Identify which cell holds the provided text, then report its (X, Y) central coordinate. 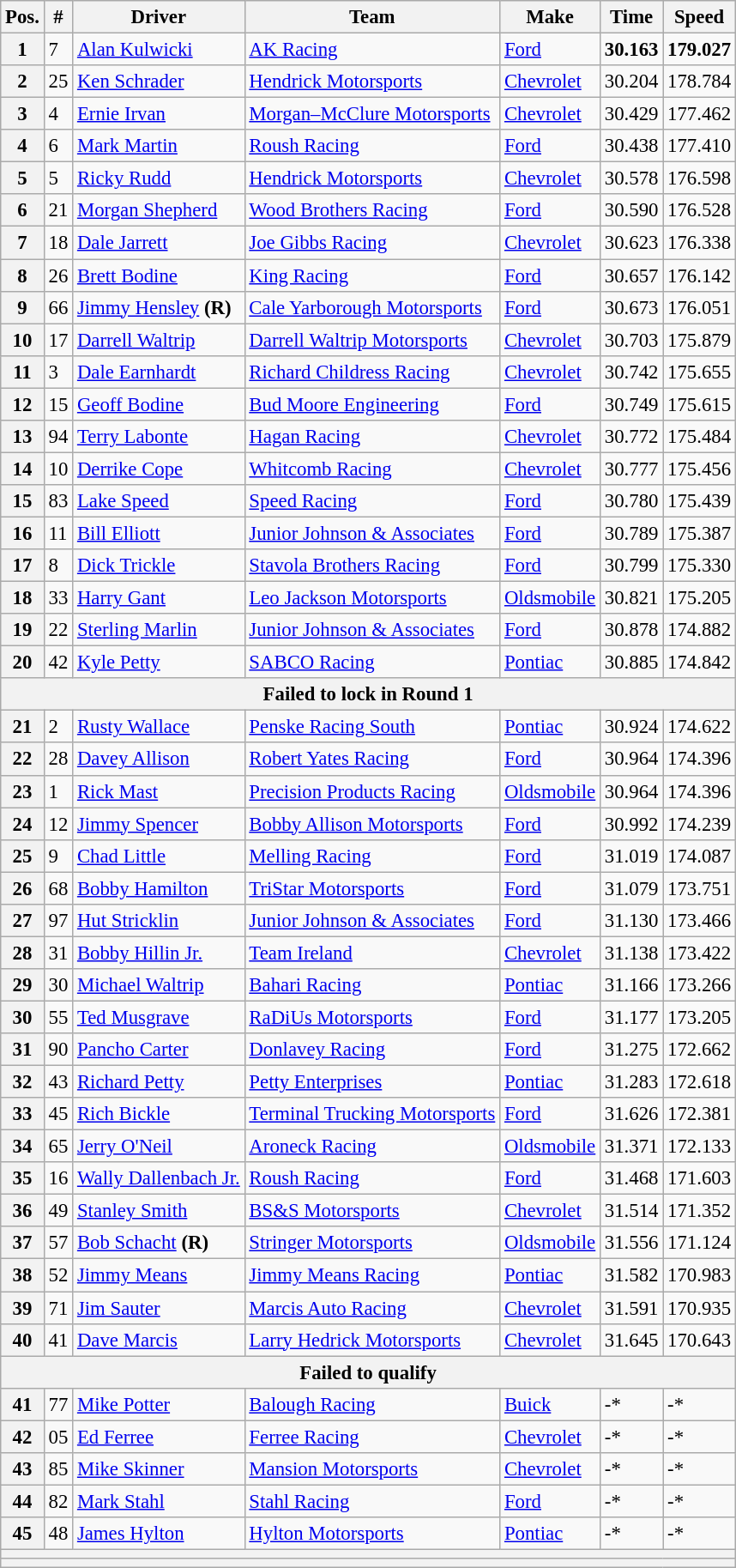
BS&S Motorsports (372, 1211)
Melling Racing (372, 856)
Leo Jackson Motorsports (372, 598)
31.371 (631, 1147)
175.879 (700, 340)
97 (58, 921)
Kyle Petty (159, 663)
Ken Schrader (159, 82)
30.623 (631, 243)
31.079 (631, 888)
30.799 (631, 566)
175.205 (700, 598)
30.878 (631, 630)
31.468 (631, 1178)
171.124 (700, 1244)
Ferree Racing (372, 1437)
177.462 (700, 114)
Petty Enterprises (372, 1082)
Donlavey Racing (372, 1050)
TriStar Motorsports (372, 888)
174.882 (700, 630)
RaDiUs Motorsports (372, 1017)
Rick Mast (159, 791)
178.784 (700, 82)
Ed Ferree (159, 1437)
175.387 (700, 533)
173.751 (700, 888)
Make (551, 17)
30.992 (631, 824)
Balough Racing (372, 1404)
Jerry O'Neil (159, 1147)
175.615 (700, 404)
Bobby Allison Motorsports (372, 824)
Dale Earnhardt (159, 372)
170.643 (700, 1340)
172.618 (700, 1082)
30.657 (631, 275)
172.133 (700, 1147)
Sterling Marlin (159, 630)
Cale Yarborough Motorsports (372, 307)
173.466 (700, 921)
173.422 (700, 953)
176.598 (700, 179)
14 (22, 469)
Terminal Trucking Motorsports (372, 1114)
38 (22, 1275)
20 (22, 663)
James Hylton (159, 1534)
Mark Martin (159, 146)
175.484 (700, 437)
30.742 (631, 372)
30.673 (631, 307)
30.438 (631, 146)
31.514 (631, 1211)
Ted Musgrave (159, 1017)
Bill Elliott (159, 533)
Dave Marcis (159, 1340)
Dick Trickle (159, 566)
Morgan Shepherd (159, 210)
Robert Yates Racing (372, 760)
Mansion Motorsports (372, 1469)
Whitcomb Racing (372, 469)
Jimmy Means Racing (372, 1275)
Davey Allison (159, 760)
King Racing (372, 275)
30.789 (631, 533)
Morgan–McClure Motorsports (372, 114)
31.166 (631, 985)
Ricky Rudd (159, 179)
30.429 (631, 114)
Terry Labonte (159, 437)
Speed (700, 17)
Buick (551, 1404)
174.239 (700, 824)
31.019 (631, 856)
# (58, 17)
Stahl Racing (372, 1501)
Hylton Motorsports (372, 1534)
55 (58, 1017)
31.177 (631, 1017)
179.027 (700, 50)
Darrell Waltrip Motorsports (372, 340)
Bob Schacht (R) (159, 1244)
172.662 (700, 1050)
31.556 (631, 1244)
31.283 (631, 1082)
174.622 (700, 727)
Geoff Bodine (159, 404)
30.204 (631, 82)
Pancho Carter (159, 1050)
Rusty Wallace (159, 727)
05 (58, 1437)
31.582 (631, 1275)
Failed to lock in Round 1 (369, 694)
Penske Racing South (372, 727)
Chad Little (159, 856)
176.142 (700, 275)
SABCO Racing (372, 663)
173.205 (700, 1017)
30.772 (631, 437)
34 (22, 1147)
44 (22, 1501)
175.456 (700, 469)
48 (58, 1534)
176.528 (700, 210)
19 (22, 630)
37 (22, 1244)
Darrell Waltrip (159, 340)
Harry Gant (159, 598)
171.352 (700, 1211)
29 (22, 985)
30.885 (631, 663)
171.603 (700, 1178)
35 (22, 1178)
Jim Sauter (159, 1308)
175.655 (700, 372)
65 (58, 1147)
Team Ireland (372, 953)
27 (22, 921)
Mike Potter (159, 1404)
Team (372, 17)
30.821 (631, 598)
68 (58, 888)
Pos. (22, 17)
13 (22, 437)
23 (22, 791)
94 (58, 437)
49 (58, 1211)
83 (58, 501)
30.590 (631, 210)
Aroneck Racing (372, 1147)
Richard Childress Racing (372, 372)
Wally Dallenbach Jr. (159, 1178)
24 (22, 824)
Jimmy Hensley (R) (159, 307)
Jimmy Spencer (159, 824)
AK Racing (372, 50)
32 (22, 1082)
Wood Brothers Racing (372, 210)
Rich Bickle (159, 1114)
Bud Moore Engineering (372, 404)
173.266 (700, 985)
174.087 (700, 856)
Time (631, 17)
Stringer Motorsports (372, 1244)
30.703 (631, 340)
57 (58, 1244)
Bobby Hamilton (159, 888)
31.591 (631, 1308)
30.749 (631, 404)
Mike Skinner (159, 1469)
170.935 (700, 1308)
Alan Kulwicki (159, 50)
Brett Bodine (159, 275)
Lake Speed (159, 501)
175.439 (700, 501)
Hut Stricklin (159, 921)
30.777 (631, 469)
Joe Gibbs Racing (372, 243)
31.130 (631, 921)
Dale Jarrett (159, 243)
Larry Hedrick Motorsports (372, 1340)
36 (22, 1211)
82 (58, 1501)
31.645 (631, 1340)
Stavola Brothers Racing (372, 566)
Speed Racing (372, 501)
30.163 (631, 50)
Hagan Racing (372, 437)
Driver (159, 17)
Failed to qualify (369, 1372)
Precision Products Racing (372, 791)
Bahari Racing (372, 985)
31.138 (631, 953)
31.275 (631, 1050)
Mark Stahl (159, 1501)
Jimmy Means (159, 1275)
Stanley Smith (159, 1211)
66 (58, 307)
172.381 (700, 1114)
Ernie Irvan (159, 114)
177.410 (700, 146)
85 (58, 1469)
174.842 (700, 663)
30.780 (631, 501)
Derrike Cope (159, 469)
40 (22, 1340)
52 (58, 1275)
175.330 (700, 566)
Marcis Auto Racing (372, 1308)
30.924 (631, 727)
30.578 (631, 179)
71 (58, 1308)
Michael Waltrip (159, 985)
Richard Petty (159, 1082)
176.338 (700, 243)
31.626 (631, 1114)
39 (22, 1308)
77 (58, 1404)
90 (58, 1050)
Bobby Hillin Jr. (159, 953)
170.983 (700, 1275)
176.051 (700, 307)
